Scan for the cell matching the given text and deliver its [X, Y] coordinate at center. 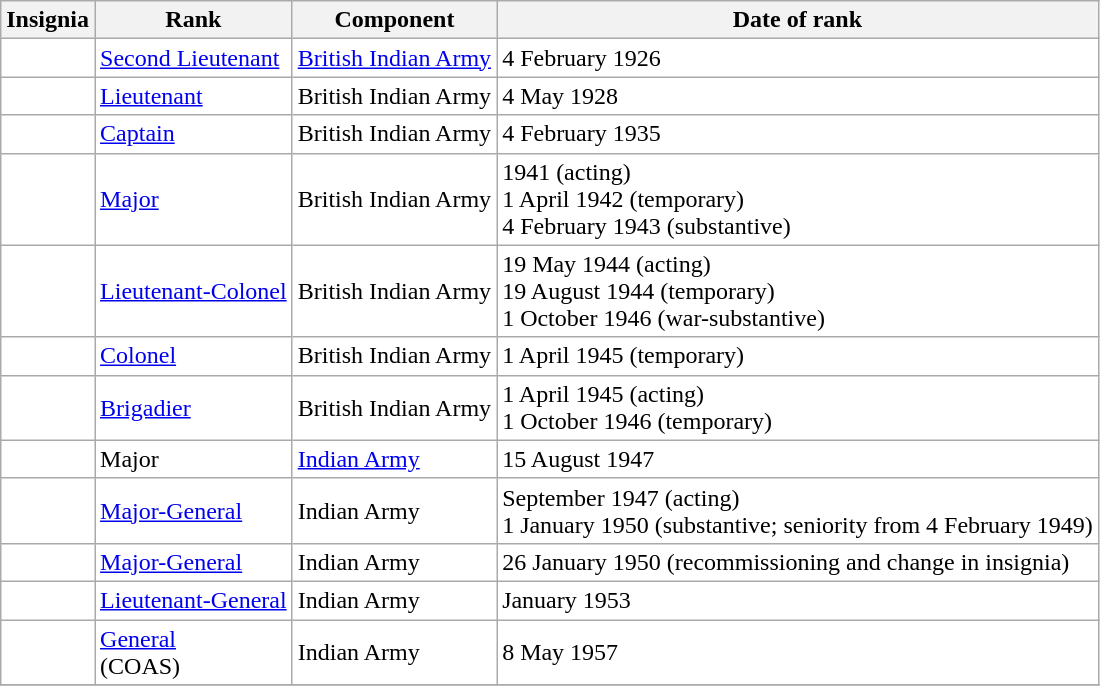
January 1953 [798, 600]
Component [394, 20]
19 May 1944 (acting)19 August 1944 (temporary)1 October 1946 (war-substantive) [798, 291]
Brigadier [194, 408]
4 May 1928 [798, 96]
8 May 1957 [798, 652]
September 1947 (acting)1 January 1950 (substantive; seniority from 4 February 1949) [798, 510]
Insignia [48, 20]
General(COAS) [194, 652]
15 August 1947 [798, 459]
Lieutenant [194, 96]
1 April 1945 (temporary) [798, 356]
4 February 1935 [798, 134]
1 April 1945 (acting)1 October 1946 (temporary) [798, 408]
Lieutenant-General [194, 600]
4 February 1926 [798, 58]
Second Lieutenant [194, 58]
Captain [194, 134]
Lieutenant-Colonel [194, 291]
1941 (acting)1 April 1942 (temporary)4 February 1943 (substantive) [798, 199]
Colonel [194, 356]
Date of rank [798, 20]
Rank [194, 20]
26 January 1950 (recommissioning and change in insignia) [798, 562]
